Locate the cell with the specified text and output its (X, Y) center coordinate. 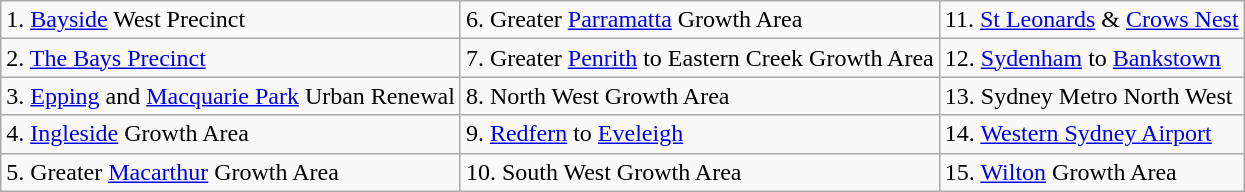
14. Western Sydney Airport (1092, 134)
1. Bayside West Precinct (231, 20)
4. Ingleside Growth Area (231, 134)
2. The Bays Precinct (231, 58)
5. Greater Macarthur Growth Area (231, 172)
11. St Leonards & Crows Nest (1092, 20)
3. Epping and Macquarie Park Urban Renewal (231, 96)
9. Redfern to Eveleigh (700, 134)
10. South West Growth Area (700, 172)
6. Greater Parramatta Growth Area (700, 20)
8. North West Growth Area (700, 96)
12. Sydenham to Bankstown (1092, 58)
7. Greater Penrith to Eastern Creek Growth Area (700, 58)
15. Wilton Growth Area (1092, 172)
13. Sydney Metro North West (1092, 96)
